Return (X, Y) of the center of cell containing provided text 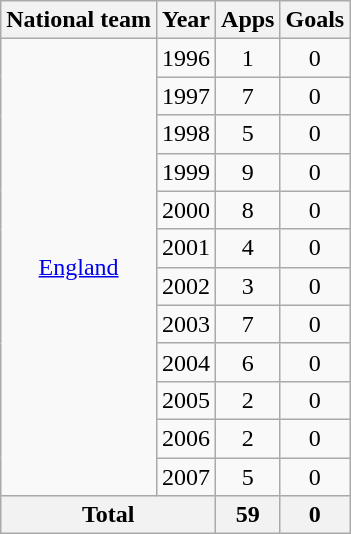
4 (248, 248)
1998 (186, 134)
8 (248, 210)
1 (248, 58)
2002 (186, 286)
2000 (186, 210)
2004 (186, 362)
2005 (186, 400)
1997 (186, 96)
2001 (186, 248)
Apps (248, 20)
1999 (186, 172)
6 (248, 362)
2003 (186, 324)
Goals (315, 20)
England (79, 268)
59 (248, 515)
3 (248, 286)
Year (186, 20)
2006 (186, 438)
9 (248, 172)
National team (79, 20)
1996 (186, 58)
Total (108, 515)
2007 (186, 477)
